Determine the (x, y) coordinate at the center of the cell enclosing the given text.  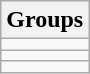
Groups (45, 20)
